Output the [x, y] coordinate of the center of the cell containing the given text.  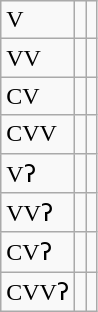
VVʔ [38, 213]
VV [38, 58]
CVʔ [38, 252]
V [38, 20]
CVV [38, 134]
Vʔ [38, 173]
CVVʔ [38, 292]
CV [38, 96]
